Detect which cell encompasses the target text, then output its [X, Y] center coordinate. 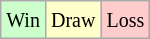
Loss [126, 20]
Win [24, 20]
Draw [72, 20]
